From the cell containing the given text, extract its center point as [x, y] coordinate. 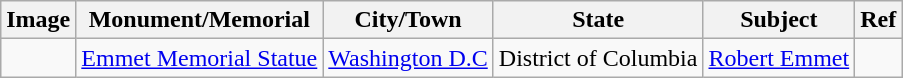
Subject [779, 20]
State [598, 20]
Washington D.C [408, 58]
Monument/Memorial [200, 20]
Image [38, 20]
Emmet Memorial Statue [200, 58]
Ref [878, 20]
Robert Emmet [779, 58]
City/Town [408, 20]
District of Columbia [598, 58]
